Provide the [x, y] coordinate of the cell's center where the given text is located.  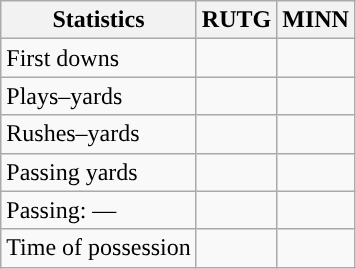
Time of possession [99, 248]
Rushes–yards [99, 134]
RUTG [236, 20]
Passing: –– [99, 210]
Passing yards [99, 172]
Plays–yards [99, 96]
MINN [316, 20]
Statistics [99, 20]
First downs [99, 58]
